Scan for the cell matching the given text and deliver its (X, Y) coordinate at center. 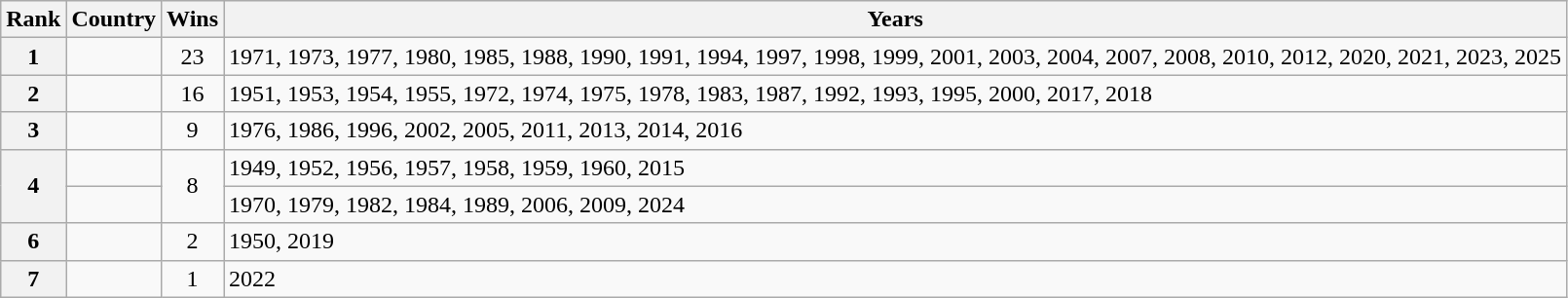
16 (193, 93)
7 (33, 279)
1970, 1979, 1982, 1984, 1989, 2006, 2009, 2024 (896, 205)
3 (33, 130)
1950, 2019 (896, 242)
1971, 1973, 1977, 1980, 1985, 1988, 1990, 1991, 1994, 1997, 1998, 1999, 2001, 2003, 2004, 2007, 2008, 2010, 2012, 2020, 2021, 2023, 2025 (896, 56)
Years (896, 19)
2022 (896, 279)
Wins (193, 19)
Rank (33, 19)
23 (193, 56)
6 (33, 242)
4 (33, 186)
1949, 1952, 1956, 1957, 1958, 1959, 1960, 2015 (896, 168)
8 (193, 186)
9 (193, 130)
1951, 1953, 1954, 1955, 1972, 1974, 1975, 1978, 1983, 1987, 1992, 1993, 1995, 2000, 2017, 2018 (896, 93)
Country (114, 19)
1976, 1986, 1996, 2002, 2005, 2011, 2013, 2014, 2016 (896, 130)
